For the text-containing cell, return its midpoint in (x, y) coordinate format. 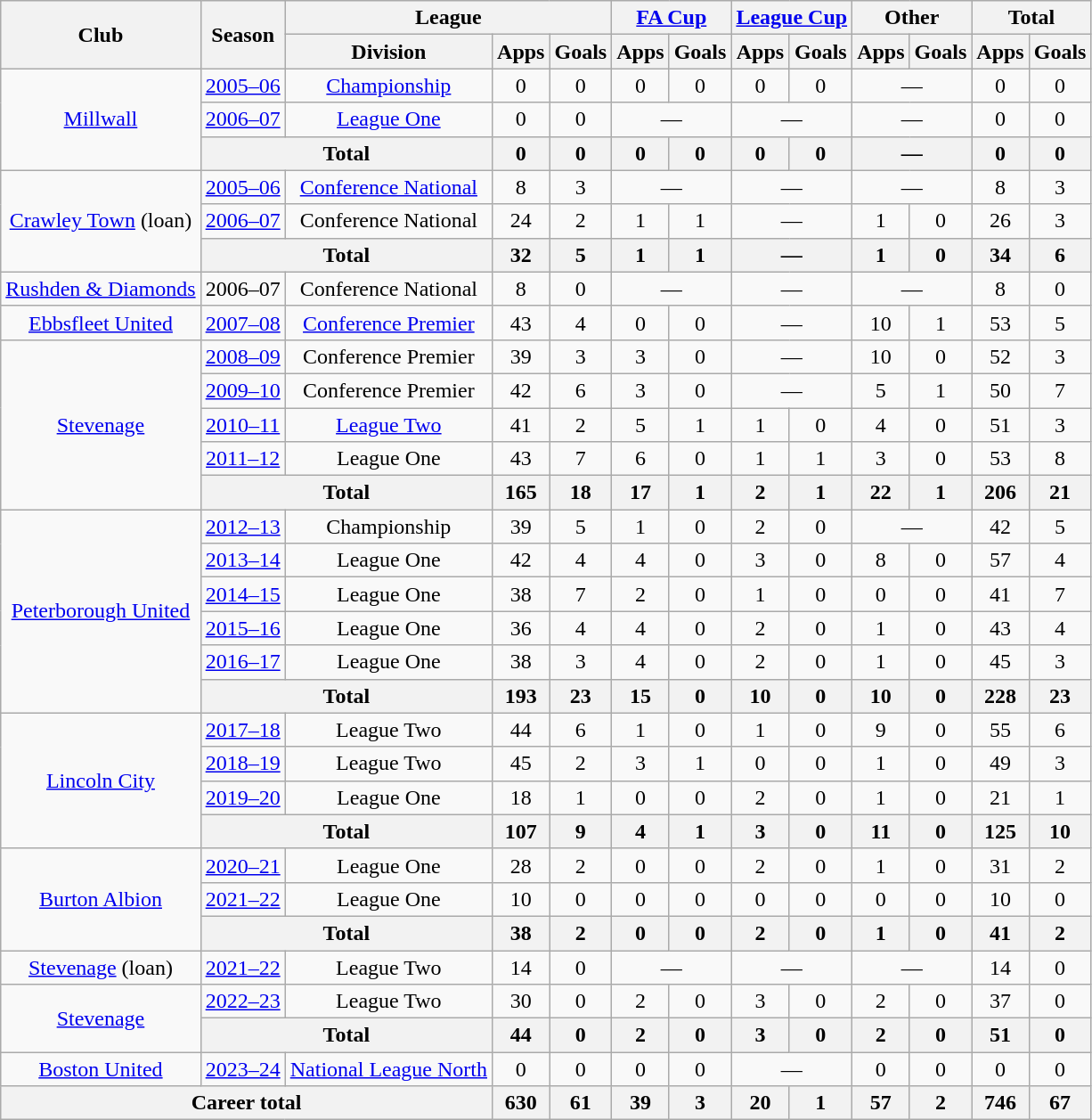
50 (1000, 390)
36 (521, 628)
746 (1000, 1103)
Lincoln City (101, 781)
11 (881, 831)
125 (1000, 831)
30 (521, 1001)
61 (581, 1103)
Crawley Town (loan) (101, 221)
228 (1000, 696)
Millwall (101, 119)
49 (1000, 764)
2007–08 (242, 323)
22 (881, 493)
2016–17 (242, 662)
206 (1000, 493)
52 (1000, 356)
2008–09 (242, 356)
630 (521, 1103)
Boston United (101, 1069)
2020–21 (242, 865)
67 (1060, 1103)
165 (521, 493)
Stevenage (loan) (101, 967)
2012–13 (242, 527)
34 (1000, 255)
55 (1000, 730)
107 (521, 831)
Other (912, 18)
Division (388, 52)
2013–14 (242, 560)
2014–15 (242, 594)
2022–23 (242, 1001)
Club (101, 35)
Ebbsfleet United (101, 323)
2019–20 (242, 797)
National League North (388, 1069)
15 (640, 696)
2017–18 (242, 730)
17 (640, 493)
20 (761, 1103)
Burton Albion (101, 899)
193 (521, 696)
Peterborough United (101, 611)
28 (521, 865)
Rushden & Diamonds (101, 289)
2009–10 (242, 390)
2011–12 (242, 459)
2015–16 (242, 628)
26 (1000, 221)
24 (521, 221)
FA Cup (672, 18)
League Cup (792, 18)
2023–24 (242, 1069)
2018–19 (242, 764)
37 (1000, 1001)
League (448, 18)
32 (521, 255)
31 (1000, 865)
2010–11 (242, 425)
Career total (247, 1103)
Season (242, 35)
